Capture the cell that displays the provided text and extract its (x, y) central coordinate. 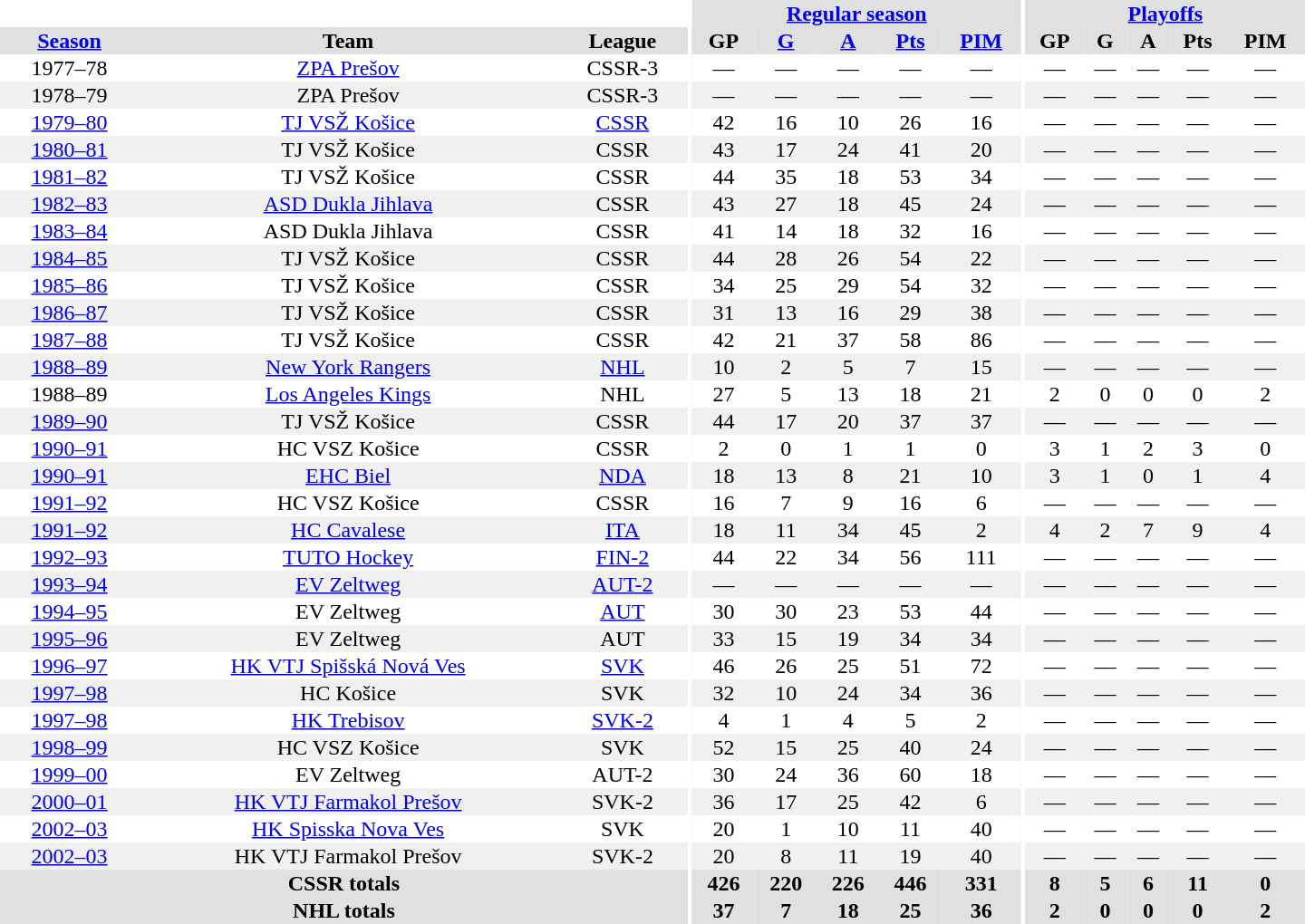
446 (910, 883)
1999–00 (69, 775)
28 (787, 258)
31 (723, 313)
Regular season (856, 14)
1977–78 (69, 68)
23 (848, 611)
226 (848, 883)
HK Trebisov (348, 720)
331 (981, 883)
111 (981, 557)
72 (981, 666)
1994–95 (69, 611)
2000–01 (69, 802)
HK Spisska Nova Ves (348, 829)
1998–99 (69, 747)
NDA (623, 476)
86 (981, 340)
HC Košice (348, 693)
NHL totals (344, 910)
EHC Biel (348, 476)
52 (723, 747)
1978–79 (69, 95)
TUTO Hockey (348, 557)
1985–86 (69, 285)
New York Rangers (348, 367)
38 (981, 313)
1982–83 (69, 204)
1986–87 (69, 313)
HK VTJ Spišská Nová Ves (348, 666)
Playoffs (1165, 14)
League (623, 41)
1993–94 (69, 584)
1987–88 (69, 340)
1995–96 (69, 639)
CSSR totals (344, 883)
1996–97 (69, 666)
35 (787, 177)
1984–85 (69, 258)
1979–80 (69, 122)
1989–90 (69, 421)
14 (787, 231)
1992–93 (69, 557)
60 (910, 775)
220 (787, 883)
1981–82 (69, 177)
HC Cavalese (348, 530)
33 (723, 639)
56 (910, 557)
Season (69, 41)
1983–84 (69, 231)
46 (723, 666)
Los Angeles Kings (348, 394)
1980–81 (69, 149)
FIN-2 (623, 557)
51 (910, 666)
Team (348, 41)
426 (723, 883)
58 (910, 340)
ITA (623, 530)
